Scan for the cell matching the given text and deliver its [x, y] coordinate at center. 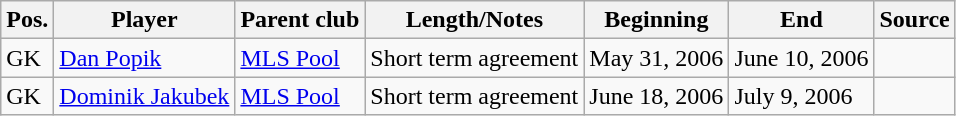
July 9, 2006 [802, 96]
Dominik Jakubek [144, 96]
May 31, 2006 [656, 58]
Pos. [28, 20]
Dan Popik [144, 58]
June 18, 2006 [656, 96]
Player [144, 20]
Source [914, 20]
Length/Notes [474, 20]
Beginning [656, 20]
End [802, 20]
June 10, 2006 [802, 58]
Parent club [300, 20]
